Return the [x, y] coordinate for the center point of the cell that contains the specified text.  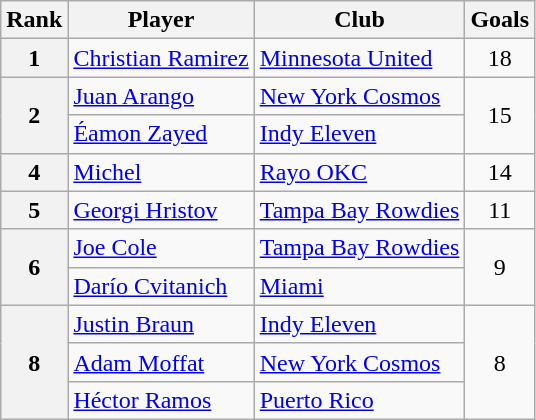
9 [500, 267]
Rayo OKC [360, 172]
1 [34, 58]
Player [161, 20]
14 [500, 172]
Christian Ramirez [161, 58]
Éamon Zayed [161, 134]
2 [34, 115]
Rank [34, 20]
Michel [161, 172]
18 [500, 58]
Miami [360, 286]
Darío Cvitanich [161, 286]
Puerto Rico [360, 400]
4 [34, 172]
11 [500, 210]
Adam Moffat [161, 362]
15 [500, 115]
5 [34, 210]
Héctor Ramos [161, 400]
Club [360, 20]
Goals [500, 20]
Justin Braun [161, 324]
Minnesota United [360, 58]
6 [34, 267]
Joe Cole [161, 248]
Juan Arango [161, 96]
Georgi Hristov [161, 210]
